Return [x, y] of the center of cell containing provided text 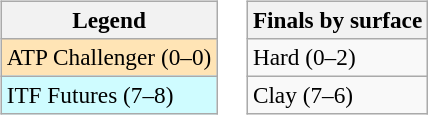
Finals by surface [337, 20]
Hard (0–2) [337, 57]
Clay (7–6) [337, 95]
ITF Futures (7–8) [108, 95]
Legend [108, 20]
ATP Challenger (0–0) [108, 57]
